Pinpoint the cell where the given text exists, returning its [x, y] midpoint coordinate. 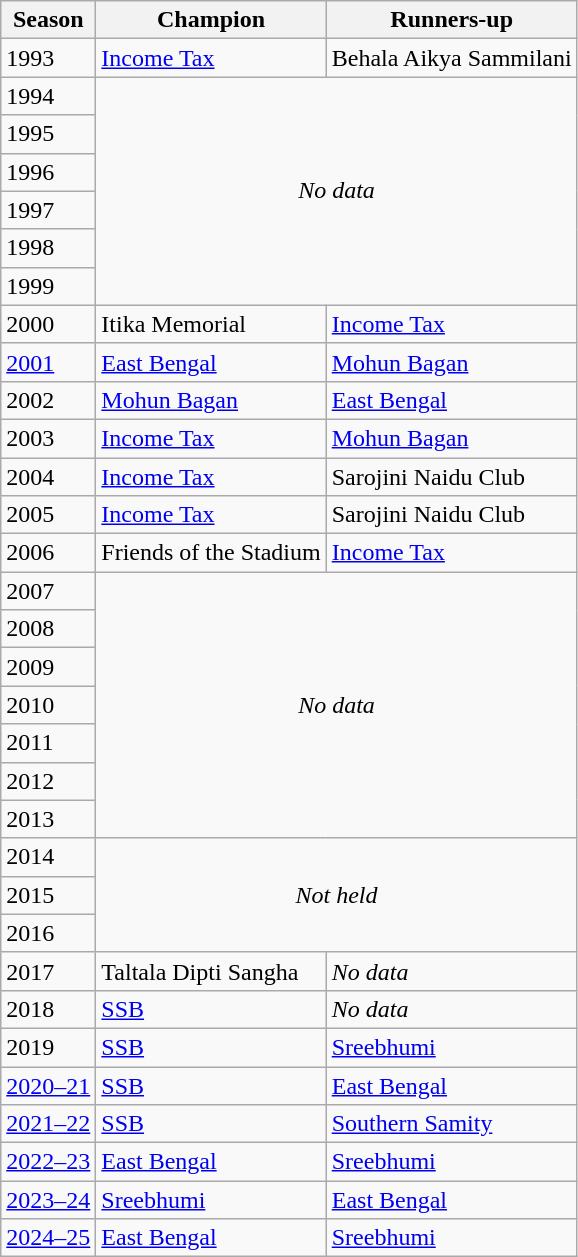
2010 [48, 705]
2009 [48, 667]
Season [48, 20]
Southern Samity [452, 1124]
1993 [48, 58]
2007 [48, 591]
2023–24 [48, 1200]
Champion [211, 20]
2013 [48, 819]
1994 [48, 96]
2020–21 [48, 1085]
2001 [48, 362]
2017 [48, 971]
1999 [48, 286]
2016 [48, 933]
1997 [48, 210]
Itika Memorial [211, 324]
1998 [48, 248]
1995 [48, 134]
2022–23 [48, 1162]
2024–25 [48, 1238]
2003 [48, 438]
Not held [336, 895]
Runners-up [452, 20]
2011 [48, 743]
2018 [48, 1009]
2005 [48, 515]
2019 [48, 1047]
2000 [48, 324]
2015 [48, 895]
2006 [48, 553]
2008 [48, 629]
2002 [48, 400]
Behala Aikya Sammilani [452, 58]
2014 [48, 857]
Friends of the Stadium [211, 553]
2012 [48, 781]
1996 [48, 172]
Taltala Dipti Sangha [211, 971]
2021–22 [48, 1124]
2004 [48, 477]
